Return the [x, y] coordinate for the center point of the cell that contains the specified text.  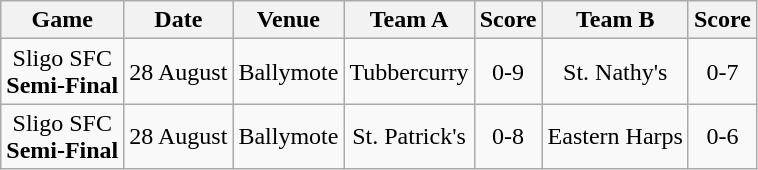
Game [62, 20]
St. Patrick's [409, 136]
Team A [409, 20]
Venue [288, 20]
Date [178, 20]
St. Nathy's [615, 72]
0-6 [722, 136]
0-8 [508, 136]
Team B [615, 20]
0-7 [722, 72]
Tubbercurry [409, 72]
Eastern Harps [615, 136]
0-9 [508, 72]
